Search for the cell housing the specified text and yield its (x, y) center coordinate. 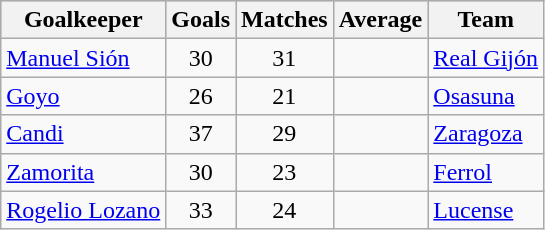
Goals (201, 20)
Goyo (84, 96)
Rogelio Lozano (84, 210)
23 (285, 172)
Matches (285, 20)
Ferrol (486, 172)
29 (285, 134)
Manuel Sión (84, 58)
Average (380, 20)
37 (201, 134)
33 (201, 210)
31 (285, 58)
Osasuna (486, 96)
Candi (84, 134)
26 (201, 96)
21 (285, 96)
Zaragoza (486, 134)
Team (486, 20)
Goalkeeper (84, 20)
24 (285, 210)
Real Gijón (486, 58)
Lucense (486, 210)
Zamorita (84, 172)
